Determine the [x, y] coordinate at the center of the cell enclosing the given text.  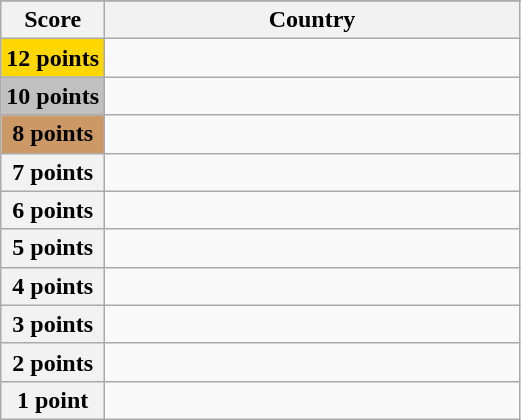
4 points [53, 286]
3 points [53, 324]
7 points [53, 172]
Country [312, 20]
1 point [53, 400]
10 points [53, 96]
12 points [53, 58]
8 points [53, 134]
Score [53, 20]
6 points [53, 210]
2 points [53, 362]
5 points [53, 248]
